Extract the [X, Y] coordinate from the center of the cell holding the provided text.  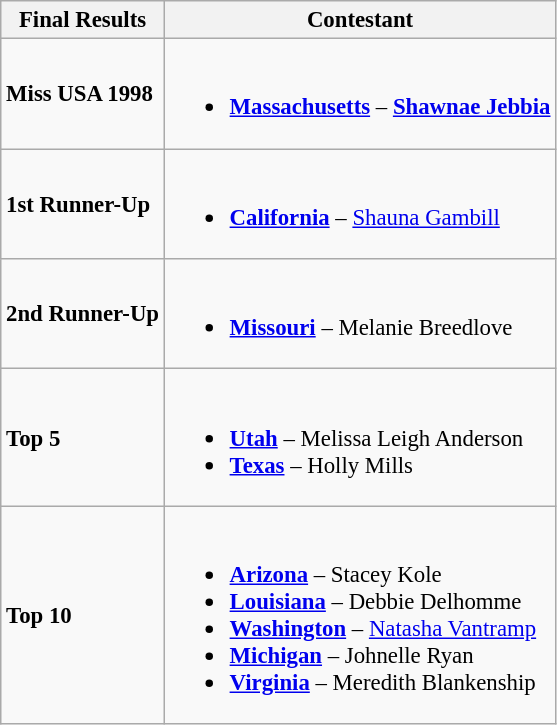
Final Results [83, 20]
1st Runner-Up [83, 204]
Missouri – Melanie Breedlove [360, 314]
2nd Runner-Up [83, 314]
Top 10 [83, 615]
Miss USA 1998 [83, 94]
Arizona – Stacey Kole Louisiana – Debbie Delhomme Washington – Natasha Vantramp Michigan – Johnelle Ryan Virginia – Meredith Blankenship [360, 615]
Top 5 [83, 438]
California – Shauna Gambill [360, 204]
Massachusetts – Shawnae Jebbia [360, 94]
Contestant [360, 20]
Utah – Melissa Leigh Anderson Texas – Holly Mills [360, 438]
